Extract the [X, Y] coordinate from the center of the cell holding the provided text.  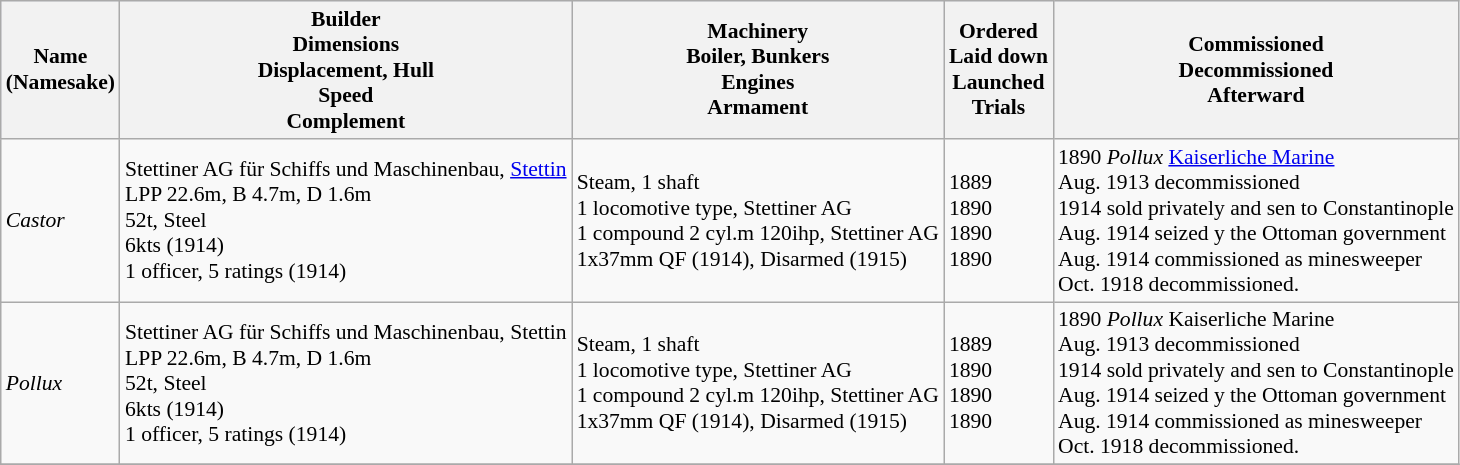
BuilderDimensionsDisplacement, HullSpeedComplement [346, 70]
Name(Namesake) [60, 70]
OrderedLaid downLaunchedTrials [998, 70]
CommissionedDecommissionedAfterward [1256, 70]
MachineryBoiler, BunkersEnginesArmament [758, 70]
Castor [60, 220]
Pollux [60, 384]
